Output the [x, y] coordinate of the center of the cell containing the given text.  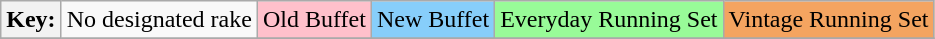
No designated rake [159, 20]
Everyday Running Set [609, 20]
Vintage Running Set [828, 20]
Key: [31, 20]
New Buffet [432, 20]
Old Buffet [314, 20]
